Detect which cell encompasses the target text, then output its [X, Y] center coordinate. 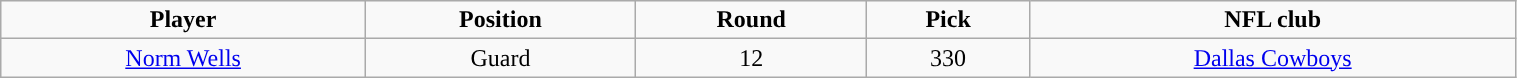
NFL club [1272, 20]
Round [751, 20]
330 [948, 58]
Position [500, 20]
Guard [500, 58]
Player [184, 20]
Dallas Cowboys [1272, 58]
12 [751, 58]
Norm Wells [184, 58]
Pick [948, 20]
